Extract the [X, Y] coordinate from the center of the cell holding the provided text.  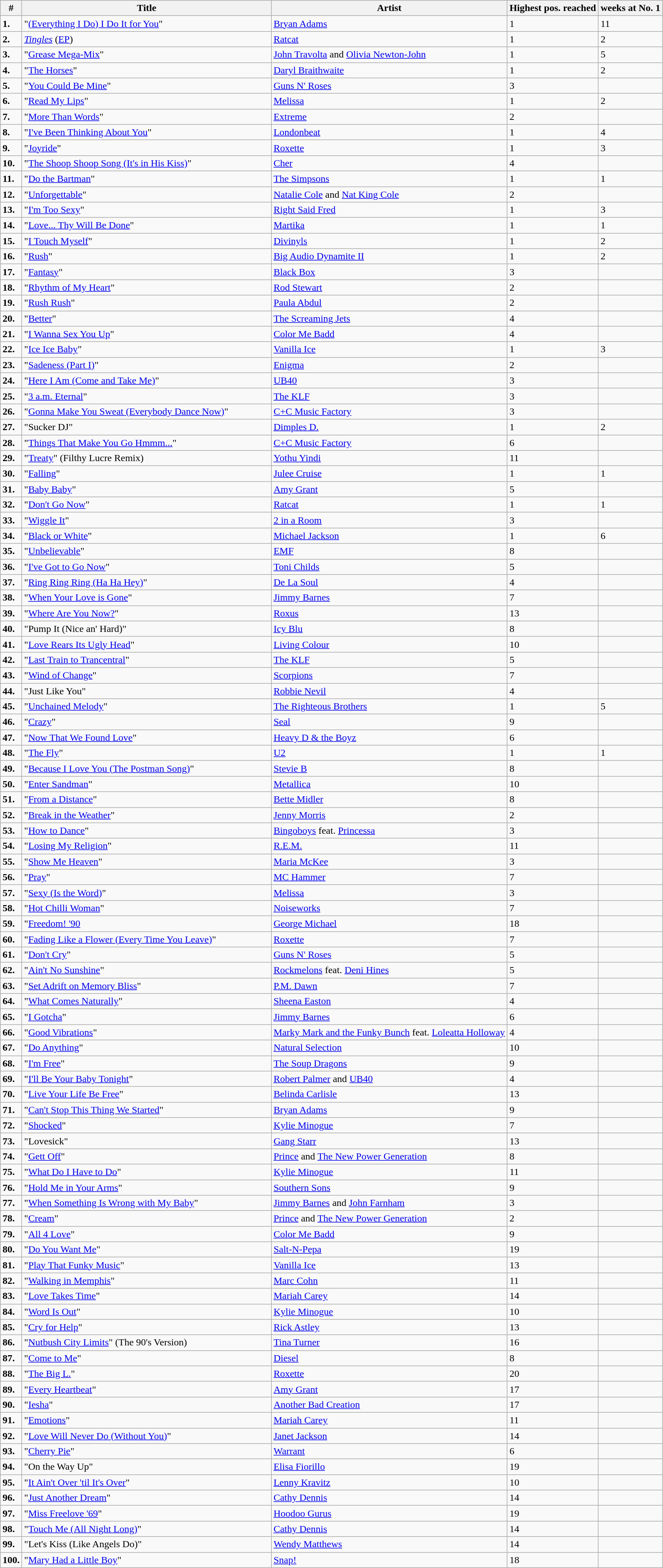
"Black or White" [147, 536]
Title [147, 8]
"The Big L." [147, 1374]
4. [11, 70]
"Here I Am (Come and Take Me)" [147, 380]
78. [11, 1219]
31. [11, 489]
15. [11, 241]
Paula Abdul [389, 303]
67. [11, 1048]
5. [11, 86]
Rod Stewart [389, 287]
56. [11, 877]
20. [11, 318]
97. [11, 1513]
"Falling" [147, 474]
16 [552, 1343]
"Crazy" [147, 722]
Another Bad Creation [389, 1405]
"Sucker DJ" [147, 427]
10. [11, 163]
"I'll Be Your Baby Tonight" [147, 1079]
36. [11, 567]
70. [11, 1094]
82. [11, 1281]
Hoodoo Gurus [389, 1513]
"Love... Thy Will Be Done" [147, 225]
Robbie Nevil [389, 691]
Jimmy Barnes and John Farnham [389, 1203]
"Ain't No Sunshine" [147, 970]
"From a Distance" [147, 799]
83. [11, 1296]
"Losing My Religion" [147, 846]
Seal [389, 722]
"On the Way Up" [147, 1467]
"Treaty" (Filthy Lucre Remix) [147, 458]
46. [11, 722]
Cher [389, 163]
"Love Rears Its Ugly Head" [147, 644]
"Do You Want Me" [147, 1250]
"Come to Me" [147, 1358]
95. [11, 1482]
Bette Midler [389, 799]
79. [11, 1234]
"Mary Had a Little Boy" [147, 1560]
100. [11, 1560]
George Michael [389, 923]
"Do Anything" [147, 1048]
"Good Vibrations" [147, 1032]
Tingles (EP) [147, 39]
"Better" [147, 318]
Toni Childs [389, 567]
"Walking in Memphis" [147, 1281]
52. [11, 815]
"Ring Ring Ring (Ha Ha Hey)" [147, 582]
55. [11, 861]
63. [11, 986]
45. [11, 707]
Wendy Matthews [389, 1544]
"Last Train to Trancentral" [147, 660]
Black Box [389, 272]
"Freedom! '90 [147, 923]
Diesel [389, 1358]
24. [11, 380]
"Cherry Pie" [147, 1451]
"Where Are You Now?" [147, 613]
68. [11, 1063]
Metallica [389, 784]
U2 [389, 753]
35. [11, 551]
11. [11, 179]
"Fading Like a Flower (Every Time You Leave)" [147, 939]
80. [11, 1250]
22. [11, 349]
"Hold Me in Your Arms" [147, 1188]
"Unforgettable" [147, 194]
94. [11, 1467]
Michael Jackson [389, 536]
Living Colour [389, 644]
48. [11, 753]
"Hot Chilli Woman" [147, 908]
"Iesha" [147, 1405]
"Rush Rush" [147, 303]
"It Ain't Over 'til It's Over" [147, 1482]
"Rush" [147, 256]
"Do the Bartman" [147, 179]
58. [11, 908]
91. [11, 1420]
"Unchained Melody" [147, 707]
"Can't Stop This Thing We Started" [147, 1110]
"Nutbush City Limits" (The 90's Version) [147, 1343]
The Simpsons [389, 179]
The Righteous Brothers [389, 707]
"Let's Kiss (Like Angels Do)" [147, 1544]
"Baby Baby" [147, 489]
60. [11, 939]
"Break in the Weather" [147, 815]
96. [11, 1498]
Southern Sons [389, 1188]
61. [11, 955]
"(Everything I Do) I Do It for You" [147, 24]
John Travolta and Olivia Newton-John [389, 55]
weeks at No. 1 [630, 8]
19. [11, 303]
40. [11, 629]
3. [11, 55]
"I'm Too Sexy" [147, 210]
"Don't Cry" [147, 955]
"Touch Me (All Night Long)" [147, 1529]
MC Hammer [389, 877]
Artist [389, 8]
"The Horses" [147, 70]
Bingoboys feat. Princessa [389, 830]
Natalie Cole and Nat King Cole [389, 194]
Extreme [389, 117]
"Wiggle It" [147, 520]
"I've Got to Go Now" [147, 567]
57. [11, 892]
27. [11, 427]
65. [11, 1017]
Roxus [389, 613]
Janet Jackson [389, 1435]
"Now That We Found Love" [147, 738]
13. [11, 210]
38. [11, 598]
"Gonna Make You Sweat (Everybody Dance Now)" [147, 411]
"Show Me Heaven" [147, 861]
21. [11, 334]
Snap! [389, 1560]
Elisa Fiorillo [389, 1467]
# [11, 8]
Rick Astley [389, 1327]
69. [11, 1079]
Warrant [389, 1451]
Natural Selection [389, 1048]
99. [11, 1544]
50. [11, 784]
"Just Another Dream" [147, 1498]
1. [11, 24]
Highest pos. reached [552, 8]
23. [11, 365]
47. [11, 738]
"Sadeness (Part I)" [147, 365]
Robert Palmer and UB40 [389, 1079]
75. [11, 1172]
Noiseworks [389, 908]
Divinyls [389, 241]
6. [11, 101]
17. [11, 272]
51. [11, 799]
43. [11, 675]
26. [11, 411]
"The Fly" [147, 753]
"Gett Off" [147, 1156]
Marky Mark and the Funky Bunch feat. Loleatta Holloway [389, 1032]
"Shocked" [147, 1125]
"Play That Funky Music" [147, 1265]
"Sexy (Is the Word)" [147, 892]
34. [11, 536]
25. [11, 396]
Salt-N-Pepa [389, 1250]
37. [11, 582]
88. [11, 1374]
"I Wanna Sex You Up" [147, 334]
EMF [389, 551]
"Word Is Out" [147, 1312]
2. [11, 39]
86. [11, 1343]
"Love Will Never Do (Without You)" [147, 1435]
"Joyride" [147, 148]
Gang Starr [389, 1141]
"Wind of Change" [147, 675]
87. [11, 1358]
"How to Dance" [147, 830]
59. [11, 923]
77. [11, 1203]
Yothu Yindi [389, 458]
98. [11, 1529]
Daryl Braithwaite [389, 70]
44. [11, 691]
33. [11, 520]
"Cream" [147, 1219]
71. [11, 1110]
Londonbeat [389, 132]
8. [11, 132]
"More Than Words" [147, 117]
72. [11, 1125]
39. [11, 613]
"Just Like You" [147, 691]
"I'm Free" [147, 1063]
Enigma [389, 365]
12. [11, 194]
54. [11, 846]
74. [11, 1156]
49. [11, 769]
Big Audio Dynamite II [389, 256]
84. [11, 1312]
"Read My Lips" [147, 101]
"Unbelievable" [147, 551]
"Fantasy" [147, 272]
Lenny Kravitz [389, 1482]
"Lovesick" [147, 1141]
66. [11, 1032]
"Miss Freelove '69" [147, 1513]
"I've Been Thinking About You" [147, 132]
18. [11, 287]
"Live Your Life Be Free" [147, 1094]
"The Shoop Shoop Song (It's in His Kiss)" [147, 163]
"What Comes Naturally" [147, 1001]
42. [11, 660]
"Pump It (Nice an' Hard)" [147, 629]
Heavy D & the Boyz [389, 738]
"Pray" [147, 877]
UB40 [389, 380]
30. [11, 474]
32. [11, 505]
93. [11, 1451]
"Don't Go Now" [147, 505]
The Screaming Jets [389, 318]
"Things That Make You Go Hmmm..." [147, 442]
Dimples D. [389, 427]
"All 4 Love" [147, 1234]
92. [11, 1435]
29. [11, 458]
2 in a Room [389, 520]
De La Soul [389, 582]
Tina Turner [389, 1343]
The Soup Dragons [389, 1063]
Martika [389, 225]
Stevie B [389, 769]
89. [11, 1389]
"Set Adrift on Memory Bliss" [147, 986]
62. [11, 970]
Scorpions [389, 675]
"Ice Ice Baby" [147, 349]
Jenny Morris [389, 815]
"I Gotcha" [147, 1017]
Icy Blu [389, 629]
64. [11, 1001]
Belinda Carlisle [389, 1094]
Maria McKee [389, 861]
85. [11, 1327]
16. [11, 256]
76. [11, 1188]
"Emotions" [147, 1420]
"Rhythm of My Heart" [147, 287]
"Love Takes Time" [147, 1296]
"What Do I Have to Do" [147, 1172]
90. [11, 1405]
Sheena Easton [389, 1001]
P.M. Dawn [389, 986]
"Grease Mega-Mix" [147, 55]
28. [11, 442]
Rockmelons feat. Deni Hines [389, 970]
Julee Cruise [389, 474]
"When Your Love is Gone" [147, 598]
"You Could Be Mine" [147, 86]
"When Something Is Wrong with My Baby" [147, 1203]
Marc Cohn [389, 1281]
"3 a.m. Eternal" [147, 396]
Right Said Fred [389, 210]
"I Touch Myself" [147, 241]
53. [11, 830]
R.E.M. [389, 846]
14. [11, 225]
73. [11, 1141]
"Every Heartbeat" [147, 1389]
9. [11, 148]
81. [11, 1265]
7. [11, 117]
"Enter Sandman" [147, 784]
"Because I Love You (The Postman Song)" [147, 769]
"Cry for Help" [147, 1327]
41. [11, 644]
20 [552, 1374]
